Output the [x, y] coordinate of the center of the cell containing the given text.  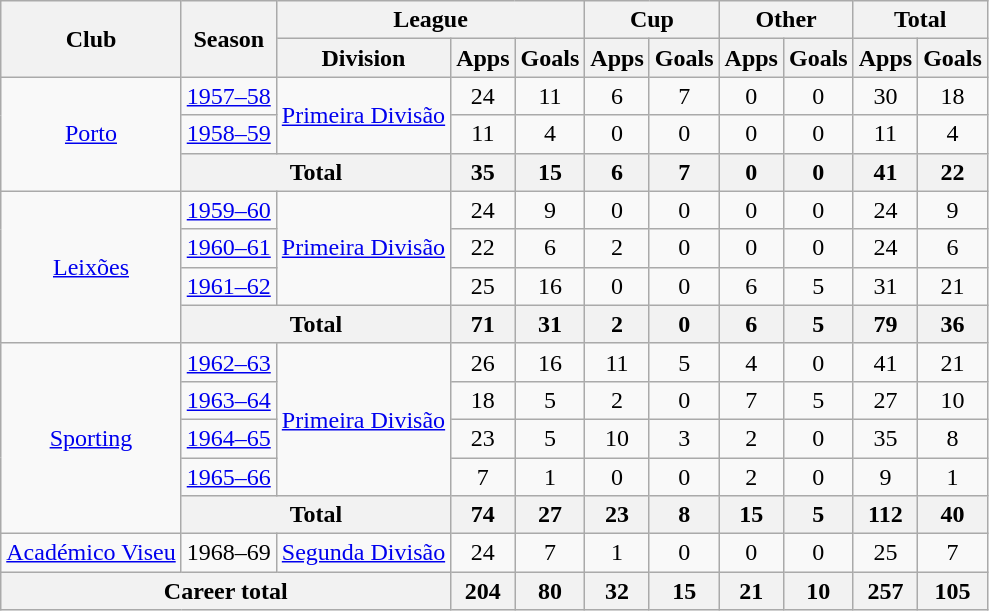
1961–62 [228, 286]
36 [953, 324]
1964–65 [228, 438]
79 [885, 324]
1957–58 [228, 96]
1965–66 [228, 477]
Segunda Divisão [363, 553]
Académico Viseu [91, 553]
Cup [652, 20]
204 [483, 591]
3 [684, 438]
32 [617, 591]
Season [228, 39]
1962–63 [228, 362]
105 [953, 591]
71 [483, 324]
257 [885, 591]
1959–60 [228, 210]
Other [786, 20]
Porto [91, 134]
Club [91, 39]
Division [363, 58]
Career total [226, 591]
1963–64 [228, 400]
Leixões [91, 267]
74 [483, 515]
40 [953, 515]
Sporting [91, 438]
80 [550, 591]
26 [483, 362]
1968–69 [228, 553]
30 [885, 96]
1960–61 [228, 248]
112 [885, 515]
League [430, 20]
1958–59 [228, 134]
